From the cell containing the given text, extract its center point as (X, Y) coordinate. 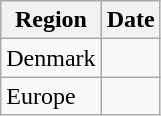
Region (51, 20)
Date (130, 20)
Europe (51, 96)
Denmark (51, 58)
